Locate the cell with the specified text and output its [X, Y] center coordinate. 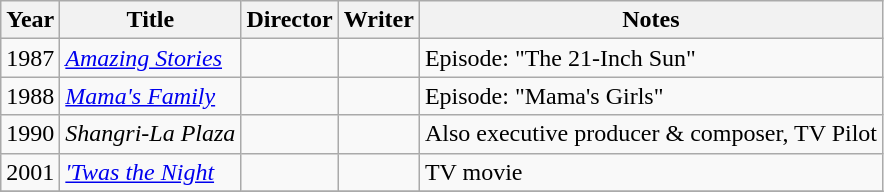
Mama's Family [150, 96]
Episode: "Mama's Girls" [650, 96]
Also executive producer & composer, TV Pilot [650, 134]
Writer [378, 20]
1990 [30, 134]
Title [150, 20]
Notes [650, 20]
Director [290, 20]
2001 [30, 172]
'Twas the Night [150, 172]
Shangri-La Plaza [150, 134]
Amazing Stories [150, 58]
1988 [30, 96]
Year [30, 20]
TV movie [650, 172]
1987 [30, 58]
Episode: "The 21-Inch Sun" [650, 58]
